Find where the given text appears and provide that cell's center as [X, Y] coordinate. 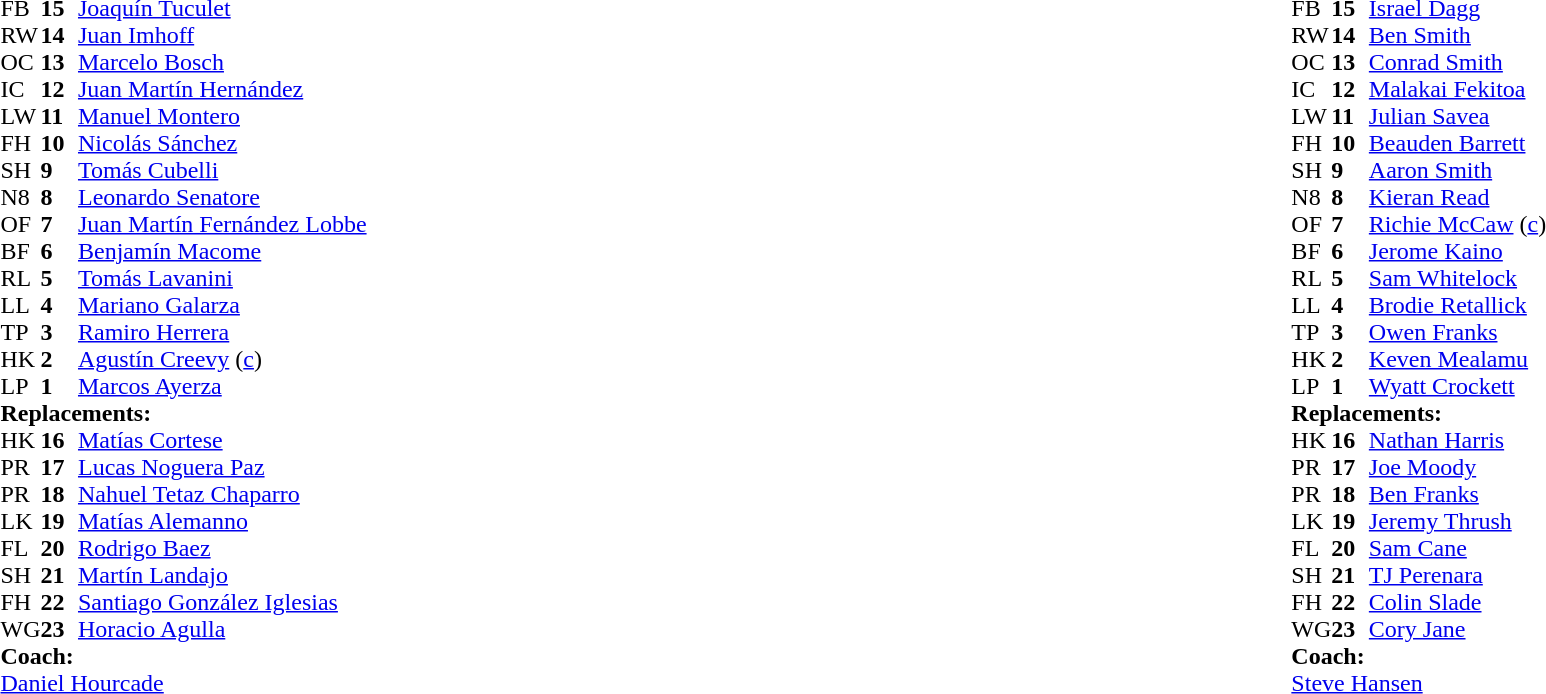
TJ Perenara [1458, 576]
Wyatt Crockett [1458, 386]
Jeremy Thrush [1458, 522]
Marcelo Bosch [222, 62]
Kieran Read [1458, 198]
Beauden Barrett [1458, 144]
Brodie Retallick [1458, 306]
Matías Cortese [222, 440]
Richie McCaw (c) [1458, 224]
Lucas Noguera Paz [222, 468]
Benjamín Macome [222, 252]
Malakai Fekitoa [1458, 90]
Owen Franks [1458, 332]
Manuel Montero [222, 116]
Ben Smith [1458, 36]
Marcos Ayerza [222, 386]
Leonardo Senatore [222, 198]
Joe Moody [1458, 468]
Cory Jane [1458, 630]
Santiago González Iglesias [222, 602]
Nicolás Sánchez [222, 144]
Sam Cane [1458, 548]
Ben Franks [1458, 494]
Rodrigo Baez [222, 548]
Aaron Smith [1458, 170]
Mariano Galarza [222, 306]
Julian Savea [1458, 116]
Keven Mealamu [1458, 360]
Conrad Smith [1458, 62]
Agustín Creevy (c) [222, 360]
Juan Martín Hernández [222, 90]
Jerome Kaino [1458, 252]
Nathan Harris [1458, 440]
Juan Martín Fernández Lobbe [222, 224]
Juan Imhoff [222, 36]
Nahuel Tetaz Chaparro [222, 494]
Tomás Cubelli [222, 170]
Martín Landajo [222, 576]
Matías Alemanno [222, 522]
Colin Slade [1458, 602]
Ramiro Herrera [222, 332]
Sam Whitelock [1458, 278]
Tomás Lavanini [222, 278]
Horacio Agulla [222, 630]
